Detect which cell encompasses the target text, then output its (X, Y) center coordinate. 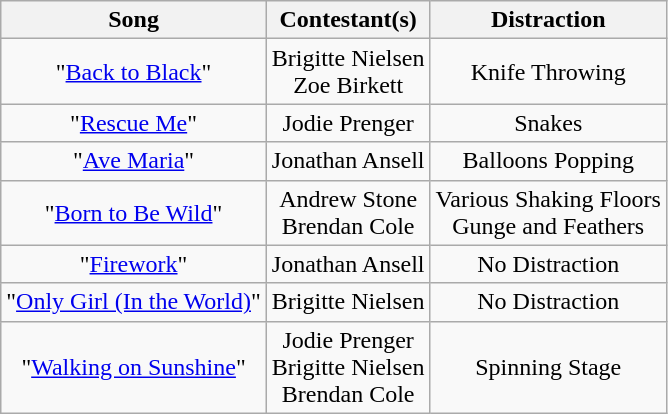
Brigitte NielsenZoe Birkett (348, 72)
Balloons Popping (548, 161)
Distraction (548, 20)
"Ave Maria" (134, 161)
"Born to Be Wild" (134, 212)
Song (134, 20)
"Firework" (134, 264)
"Rescue Me" (134, 123)
Spinning Stage (548, 367)
Snakes (548, 123)
Jodie PrengerBrigitte NielsenBrendan Cole (348, 367)
Various Shaking FloorsGunge and Feathers (548, 212)
"Back to Black" (134, 72)
Brigitte Nielsen (348, 302)
"Only Girl (In the World)" (134, 302)
Andrew StoneBrendan Cole (348, 212)
"Walking on Sunshine" (134, 367)
Contestant(s) (348, 20)
Knife Throwing (548, 72)
Jodie Prenger (348, 123)
